Capture the cell that displays the provided text and extract its [x, y] central coordinate. 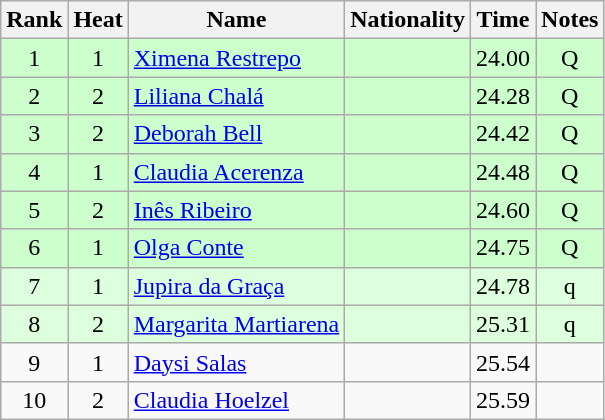
24.48 [502, 172]
7 [34, 286]
Liliana Chalá [236, 96]
8 [34, 324]
25.54 [502, 362]
Name [236, 20]
24.60 [502, 210]
4 [34, 172]
3 [34, 134]
Deborah Bell [236, 134]
24.75 [502, 248]
25.59 [502, 400]
Margarita Martiarena [236, 324]
Time [502, 20]
5 [34, 210]
Claudia Acerenza [236, 172]
Nationality [408, 20]
10 [34, 400]
Ximena Restrepo [236, 58]
Rank [34, 20]
25.31 [502, 324]
Claudia Hoelzel [236, 400]
Daysi Salas [236, 362]
Notes [570, 20]
Heat [98, 20]
6 [34, 248]
Olga Conte [236, 248]
24.78 [502, 286]
Jupira da Graça [236, 286]
24.28 [502, 96]
24.42 [502, 134]
Inês Ribeiro [236, 210]
24.00 [502, 58]
9 [34, 362]
